Return [x, y] of the center of cell containing provided text 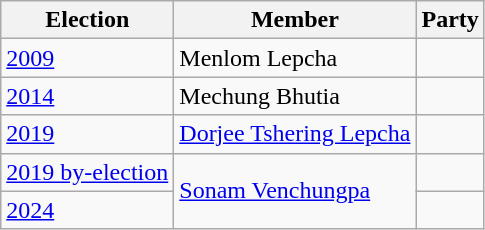
Member [295, 20]
Menlom Lepcha [295, 58]
2024 [88, 210]
Sonam Venchungpa [295, 191]
2019 by-election [88, 172]
Party [450, 20]
Dorjee Tshering Lepcha [295, 134]
2019 [88, 134]
2009 [88, 58]
Election [88, 20]
Mechung Bhutia [295, 96]
2014 [88, 96]
